Output the [X, Y] coordinate of the center of the cell containing the given text.  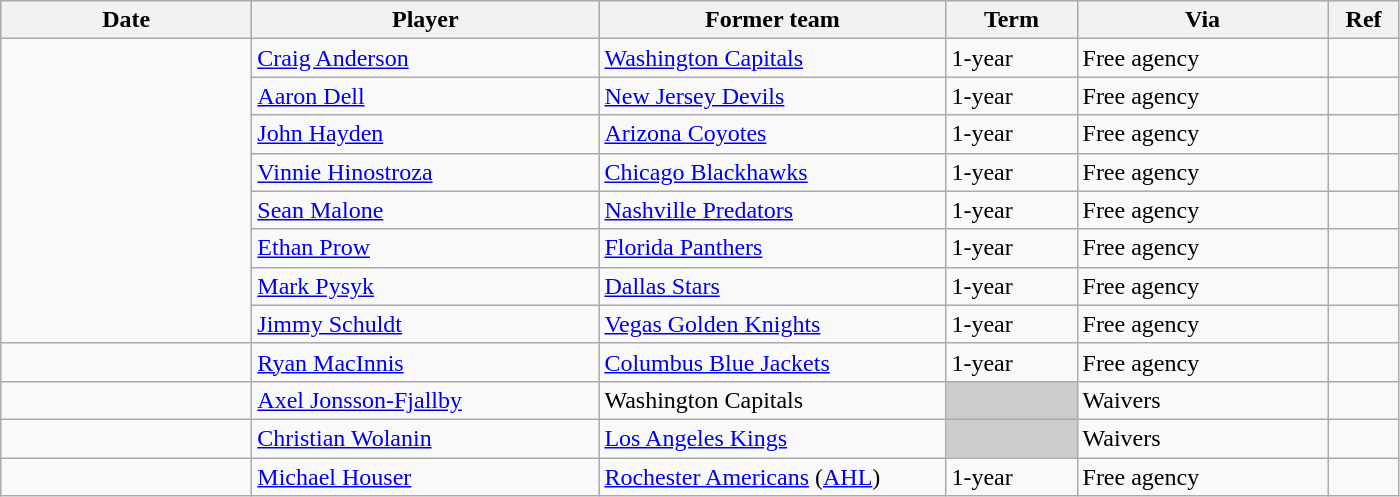
Los Angeles Kings [772, 438]
Axel Jonsson-Fjallby [426, 400]
Sean Malone [426, 210]
John Hayden [426, 134]
Vinnie Hinostroza [426, 172]
New Jersey Devils [772, 96]
Arizona Coyotes [772, 134]
Mark Pysyk [426, 286]
Nashville Predators [772, 210]
Via [1202, 20]
Michael Houser [426, 477]
Player [426, 20]
Christian Wolanin [426, 438]
Chicago Blackhawks [772, 172]
Florida Panthers [772, 248]
Ryan MacInnis [426, 362]
Craig Anderson [426, 58]
Term [1012, 20]
Former team [772, 20]
Ethan Prow [426, 248]
Aaron Dell [426, 96]
Vegas Golden Knights [772, 324]
Columbus Blue Jackets [772, 362]
Ref [1364, 20]
Jimmy Schuldt [426, 324]
Rochester Americans (AHL) [772, 477]
Date [126, 20]
Dallas Stars [772, 286]
